Search for the cell housing the specified text and yield its (x, y) center coordinate. 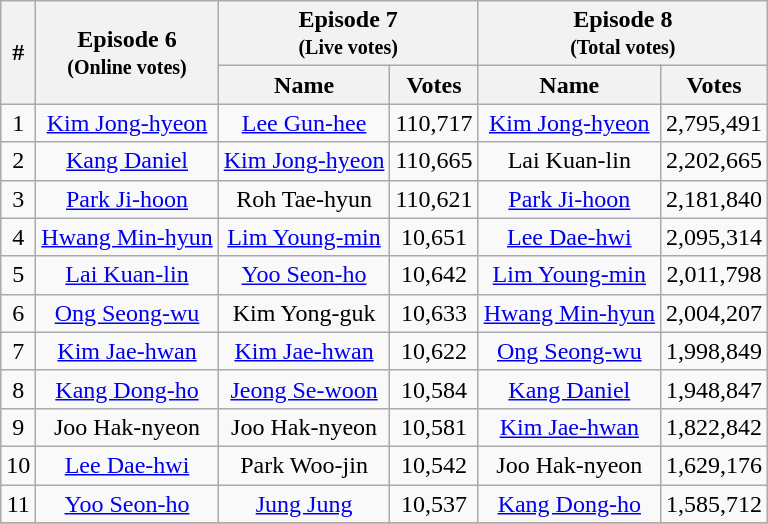
Jeong Se-woon (304, 389)
110,621 (434, 199)
4 (18, 237)
10 (18, 465)
2,795,491 (714, 123)
110,717 (434, 123)
10,584 (434, 389)
10,651 (434, 237)
1,629,176 (714, 465)
10,581 (434, 427)
7 (18, 351)
2,004,207 (714, 313)
Episode 7(Live votes) (348, 34)
Kim Yong-guk (304, 313)
1 (18, 123)
# (18, 52)
10,642 (434, 275)
110,665 (434, 161)
11 (18, 503)
10,622 (434, 351)
1,948,847 (714, 389)
10,633 (434, 313)
10,542 (434, 465)
Roh Tae-hyun (304, 199)
9 (18, 427)
10,537 (434, 503)
8 (18, 389)
3 (18, 199)
Episode 8(Total votes) (622, 34)
2,202,665 (714, 161)
1,585,712 (714, 503)
1,822,842 (714, 427)
Lee Gun-hee (304, 123)
6 (18, 313)
1,998,849 (714, 351)
Park Woo-jin (304, 465)
2,181,840 (714, 199)
Episode 6(Online votes) (127, 52)
Jung Jung (304, 503)
2,095,314 (714, 237)
2,011,798 (714, 275)
2 (18, 161)
5 (18, 275)
